For the text-containing cell, return its midpoint in [x, y] coordinate format. 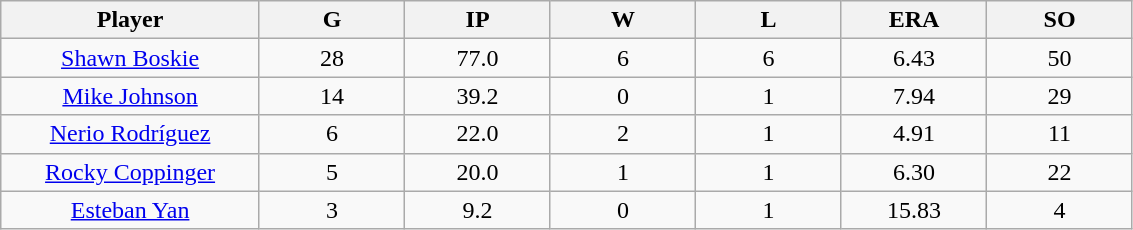
IP [478, 20]
Nerio Rodríguez [130, 134]
20.0 [478, 172]
4 [1060, 210]
22 [1060, 172]
Mike Johnson [130, 96]
ERA [914, 20]
28 [332, 58]
14 [332, 96]
2 [622, 134]
7.94 [914, 96]
50 [1060, 58]
Player [130, 20]
22.0 [478, 134]
4.91 [914, 134]
L [768, 20]
11 [1060, 134]
6.43 [914, 58]
Esteban Yan [130, 210]
9.2 [478, 210]
6.30 [914, 172]
29 [1060, 96]
SO [1060, 20]
3 [332, 210]
Rocky Coppinger [130, 172]
Shawn Boskie [130, 58]
5 [332, 172]
15.83 [914, 210]
W [622, 20]
77.0 [478, 58]
G [332, 20]
39.2 [478, 96]
